Scan for the cell matching the given text and deliver its [x, y] coordinate at center. 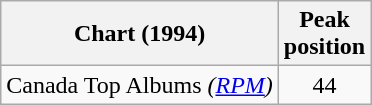
Chart (1994) [140, 34]
44 [324, 85]
Peakposition [324, 34]
Canada Top Albums (RPM) [140, 85]
